Identify which cell holds the provided text, then report its (x, y) central coordinate. 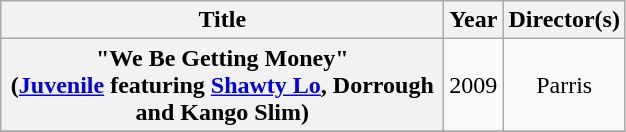
Title (222, 20)
Parris (564, 85)
Year (474, 20)
Director(s) (564, 20)
"We Be Getting Money"(Juvenile featuring Shawty Lo, Dorrough and Kango Slim) (222, 85)
2009 (474, 85)
